Find where the given text appears and provide that cell's center as [X, Y] coordinate. 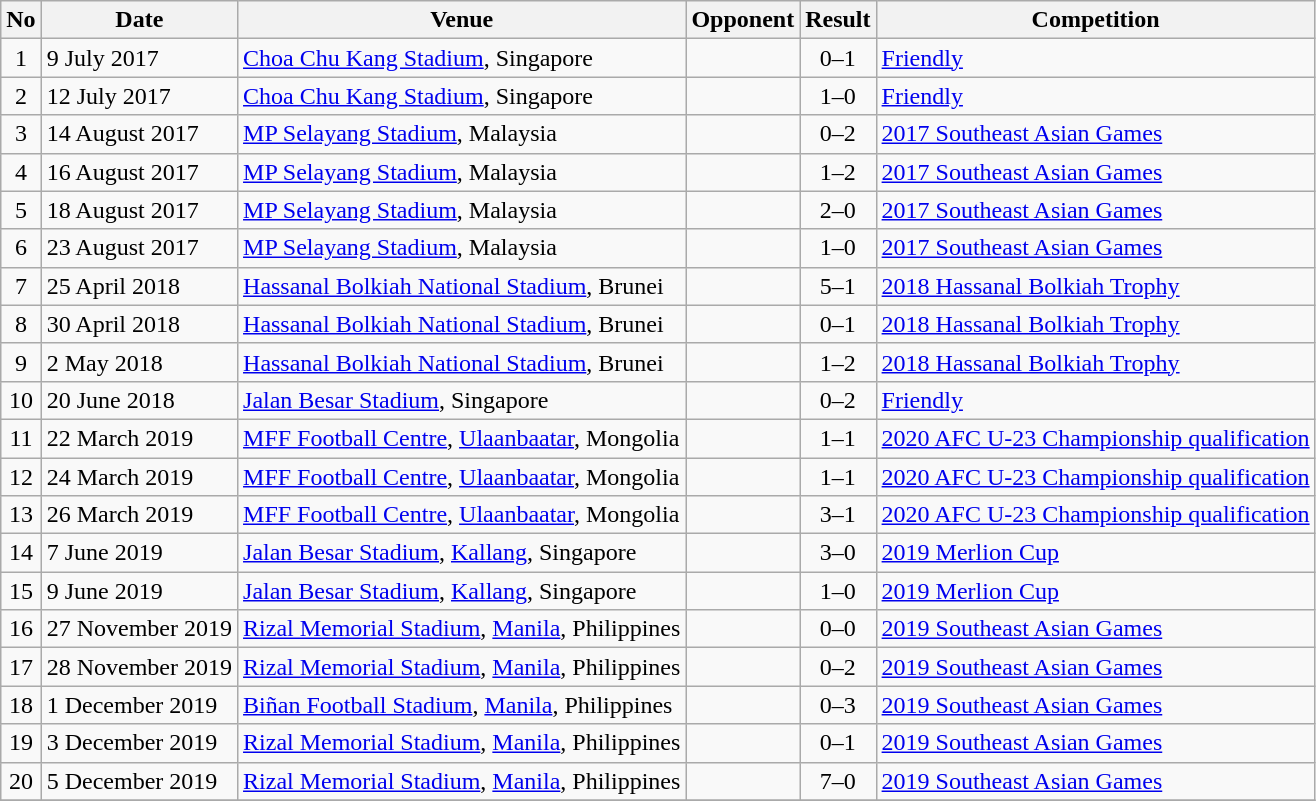
1 December 2019 [139, 705]
16 [21, 629]
Jalan Besar Stadium, Singapore [462, 400]
0–3 [838, 705]
16 August 2017 [139, 172]
Biñan Football Stadium, Manila, Philippines [462, 705]
19 [21, 743]
8 [21, 324]
24 March 2019 [139, 477]
9 July 2017 [139, 58]
9 [21, 362]
Date [139, 20]
13 [21, 515]
6 [21, 248]
12 July 2017 [139, 96]
7 June 2019 [139, 553]
Venue [462, 20]
26 March 2019 [139, 515]
22 March 2019 [139, 438]
17 [21, 667]
20 [21, 781]
10 [21, 400]
3 December 2019 [139, 743]
0–0 [838, 629]
23 August 2017 [139, 248]
15 [21, 591]
7–0 [838, 781]
12 [21, 477]
11 [21, 438]
28 November 2019 [139, 667]
18 [21, 705]
5–1 [838, 286]
4 [21, 172]
2–0 [838, 210]
30 April 2018 [139, 324]
1 [21, 58]
5 [21, 210]
27 November 2019 [139, 629]
3–1 [838, 515]
Opponent [743, 20]
3 [21, 134]
3–0 [838, 553]
5 December 2019 [139, 781]
Competition [1096, 20]
20 June 2018 [139, 400]
7 [21, 286]
9 June 2019 [139, 591]
Result [838, 20]
18 August 2017 [139, 210]
No [21, 20]
2 [21, 96]
14 August 2017 [139, 134]
2 May 2018 [139, 362]
14 [21, 553]
25 April 2018 [139, 286]
